Capture the cell that displays the provided text and extract its (x, y) central coordinate. 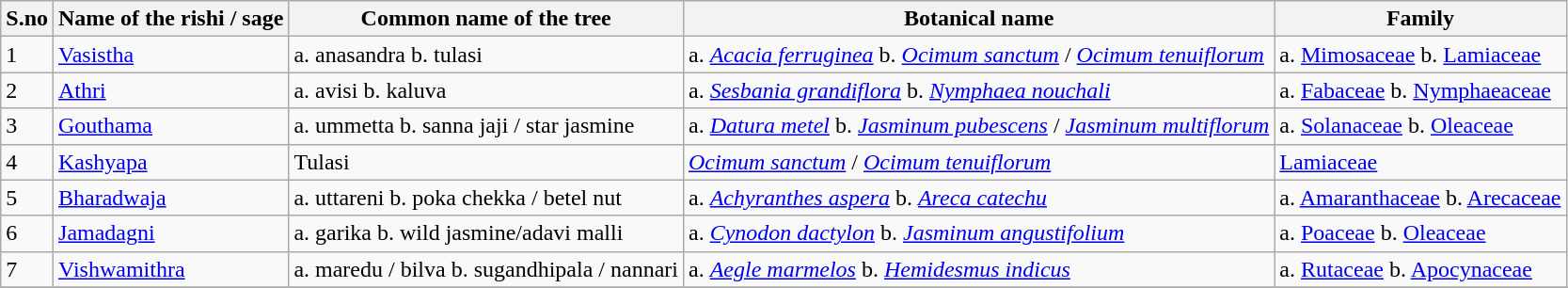
a. Fabaceae b. Nymphaeaceae (1420, 90)
a. ummetta b. sanna jaji / star jasmine (486, 126)
Athri (171, 90)
a. Mimosaceae b. Lamiaceae (1420, 55)
Tulasi (486, 162)
Vishwamithra (171, 269)
1 (27, 55)
Name of the rishi / sage (171, 19)
4 (27, 162)
Common name of the tree (486, 19)
a. garika b. wild jasmine/adavi malli (486, 233)
a. Aegle marmelos b. Hemidesmus indicus (978, 269)
a. Datura metel b. Jasminum pubescens / Jasminum multiflorum (978, 126)
Vasistha (171, 55)
a. Achyranthes aspera b. Areca catechu (978, 198)
a. Poaceae b. Oleaceae (1420, 233)
a. Amaranthaceae b. Arecaceae (1420, 198)
a. uttareni b. poka chekka / betel nut (486, 198)
Gouthama (171, 126)
Family (1420, 19)
3 (27, 126)
a. Acacia ferruginea b. Ocimum sanctum / Ocimum tenuiflorum (978, 55)
Botanical name (978, 19)
Kashyapa (171, 162)
5 (27, 198)
2 (27, 90)
6 (27, 233)
a. maredu / bilva b. sugandhipala / nannari (486, 269)
Lamiaceae (1420, 162)
7 (27, 269)
Jamadagni (171, 233)
a. anasandra b. tulasi (486, 55)
Bharadwaja (171, 198)
a. Solanaceae b. Oleaceae (1420, 126)
a. Sesbania grandiflora b. Nymphaea nouchali (978, 90)
a. Rutaceae b. Apocynaceae (1420, 269)
Ocimum sanctum / Ocimum tenuiflorum (978, 162)
S.no (27, 19)
a. Cynodon dactylon b. Jasminum angustifolium (978, 233)
a. avisi b. kaluva (486, 90)
